Find where the given text appears and provide that cell's center as (x, y) coordinate. 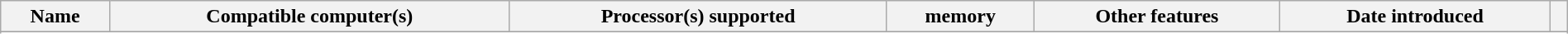
Name (55, 17)
Processor(s) supported (698, 17)
memory (961, 17)
Date introduced (1414, 17)
Compatible computer(s) (309, 17)
Other features (1158, 17)
